Locate the cell with the specified text and output its (X, Y) center coordinate. 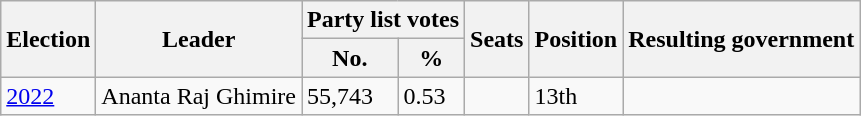
Leader (199, 39)
55,743 (350, 96)
Ananta Raj Ghimire (199, 96)
% (431, 58)
0.53 (431, 96)
Seats (497, 39)
Party list votes (384, 20)
13th (576, 96)
Election (48, 39)
Position (576, 39)
2022 (48, 96)
No. (350, 58)
Resulting government (742, 39)
